Scan for the cell matching the given text and deliver its (x, y) coordinate at center. 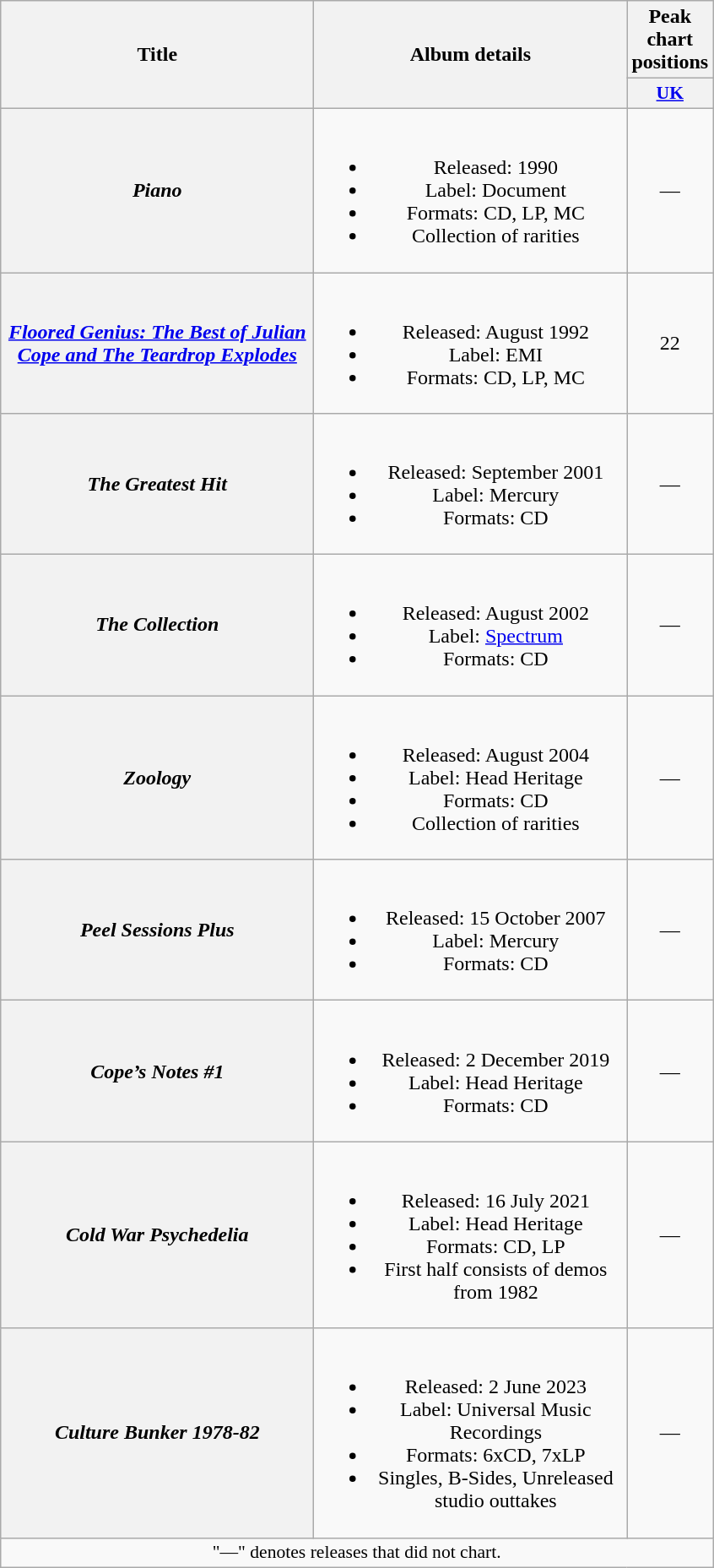
Released: August 2002Label: SpectrumFormats: CD (471, 625)
UK (670, 94)
Zoology (157, 778)
Released: September 2001Label: MercuryFormats: CD (471, 485)
Culture Bunker 1978-82 (157, 1433)
Released: August 2004Label: Head HeritageFormats: CDCollection of rarities (471, 778)
Released: 2 December 2019Label: Head HeritageFormats: CD (471, 1071)
Piano (157, 190)
Peak chart positions (670, 40)
22 (670, 343)
Album details (471, 55)
The Greatest Hit (157, 485)
Cold War Psychedelia (157, 1234)
Released: 16 July 2021Label: Head HeritageFormats: CD, LPFirst half consists of demos from 1982 (471, 1234)
Peel Sessions Plus (157, 930)
Released: 1990Label: DocumentFormats: CD, LP, MCCollection of rarities (471, 190)
Released: 15 October 2007Label: MercuryFormats: CD (471, 930)
The Collection (157, 625)
Released: August 1992Label: EMIFormats: CD, LP, MC (471, 343)
Floored Genius: The Best of Julian Cope and The Teardrop Explodes (157, 343)
Released: 2 June 2023Label: Universal Music RecordingsFormats: 6xCD, 7xLPSingles, B-Sides, Unreleased studio outtakes (471, 1433)
Cope’s Notes #1 (157, 1071)
Title (157, 55)
"—" denotes releases that did not chart. (357, 1553)
